Detect which cell encompasses the target text, then output its (X, Y) center coordinate. 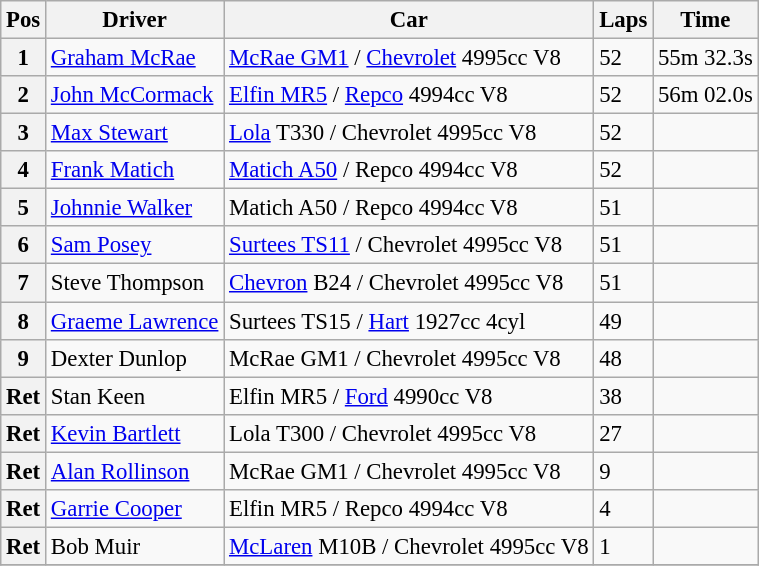
Dexter Dunlop (135, 358)
John McCormack (135, 95)
Kevin Bartlett (135, 433)
Bob Muir (135, 546)
Car (409, 20)
Garrie Cooper (135, 509)
5 (24, 208)
Surtees TS11 / Chevrolet 4995cc V8 (409, 245)
56m 02.0s (706, 95)
McLaren M10B / Chevrolet 4995cc V8 (409, 546)
2 (24, 95)
Surtees TS15 / Hart 1927cc 4cyl (409, 321)
48 (624, 358)
Elfin MR5 / Ford 4990cc V8 (409, 396)
Steve Thompson (135, 283)
Graham McRae (135, 58)
55m 32.3s (706, 58)
8 (24, 321)
3 (24, 133)
38 (624, 396)
Sam Posey (135, 245)
Alan Rollinson (135, 471)
Johnnie Walker (135, 208)
Max Stewart (135, 133)
49 (624, 321)
Pos (24, 20)
Frank Matich (135, 170)
Lola T330 / Chevrolet 4995cc V8 (409, 133)
Driver (135, 20)
7 (24, 283)
Time (706, 20)
Lola T300 / Chevrolet 4995cc V8 (409, 433)
Chevron B24 / Chevrolet 4995cc V8 (409, 283)
Laps (624, 20)
Stan Keen (135, 396)
Graeme Lawrence (135, 321)
6 (24, 245)
27 (624, 433)
